Provide the (X, Y) coordinate of the cell's center where the given text is located.  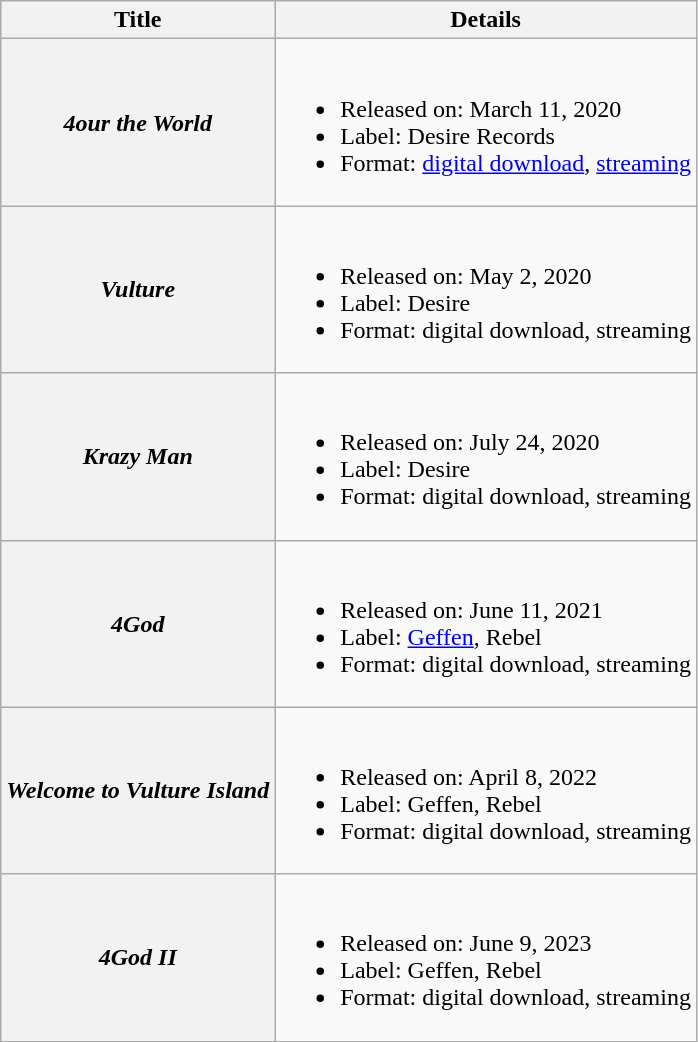
Released on: June 9, 2023Label: Geffen, RebelFormat: digital download, streaming (486, 958)
Released on: March 11, 2020Label: Desire RecordsFormat: digital download, streaming (486, 122)
Released on: June 11, 2021Label: Geffen, RebelFormat: digital download, streaming (486, 624)
Krazy Man (138, 456)
4our the World (138, 122)
Released on: May 2, 2020Label: DesireFormat: digital download, streaming (486, 290)
4God (138, 624)
Vulture (138, 290)
4God II (138, 958)
Details (486, 20)
Title (138, 20)
Welcome to Vulture Island (138, 790)
Released on: April 8, 2022Label: Geffen, RebelFormat: digital download, streaming (486, 790)
Released on: July 24, 2020Label: DesireFormat: digital download, streaming (486, 456)
